Return the [X, Y] coordinate for the center point of the cell that contains the specified text.  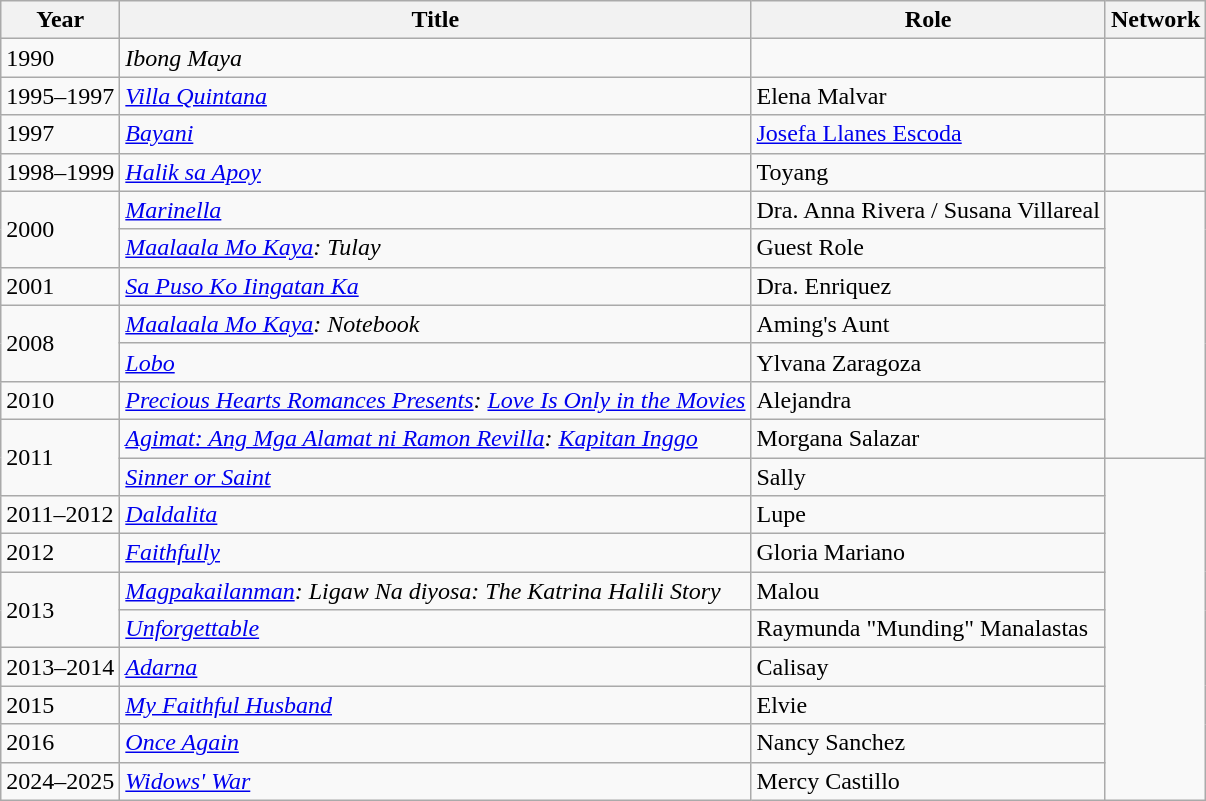
Calisay [928, 667]
Marinella [436, 210]
1997 [60, 134]
Year [60, 20]
Maalaala Mo Kaya: Notebook [436, 324]
Dra. Anna Rivera / Susana Villareal [928, 210]
Dra. Enriquez [928, 286]
Daldalita [436, 515]
Sally [928, 477]
Faithfully [436, 553]
Raymunda "Munding" Manalastas [928, 629]
Nancy Sanchez [928, 743]
2015 [60, 705]
2012 [60, 553]
2016 [60, 743]
Malou [928, 591]
Halik sa Apoy [436, 172]
2013 [60, 610]
2008 [60, 343]
Magpakailanman: Ligaw Na diyosa: The Katrina Halili Story [436, 591]
Once Again [436, 743]
Elvie [928, 705]
Villa Quintana [436, 96]
Unforgettable [436, 629]
Lupe [928, 515]
1990 [60, 58]
My Faithful Husband [436, 705]
Widows' War [436, 781]
Alejandra [928, 400]
Guest Role [928, 248]
Aming's Aunt [928, 324]
1998–1999 [60, 172]
Morgana Salazar [928, 438]
Josefa Llanes Escoda [928, 134]
Gloria Mariano [928, 553]
2001 [60, 286]
2024–2025 [60, 781]
Sa Puso Ko Iingatan Ka [436, 286]
Lobo [436, 362]
Adarna [436, 667]
2010 [60, 400]
2011 [60, 457]
1995–1997 [60, 96]
2013–2014 [60, 667]
Sinner or Saint [436, 477]
Maalaala Mo Kaya: Tulay [436, 248]
Ibong Maya [436, 58]
Role [928, 20]
2000 [60, 229]
Agimat: Ang Mga Alamat ni Ramon Revilla: Kapitan Inggo [436, 438]
Mercy Castillo [928, 781]
Bayani [436, 134]
Network [1155, 20]
Elena Malvar [928, 96]
Precious Hearts Romances Presents: Love Is Only in the Movies [436, 400]
Toyang [928, 172]
Title [436, 20]
2011–2012 [60, 515]
Ylvana Zaragoza [928, 362]
